Find where the given text appears and provide that cell's center as [x, y] coordinate. 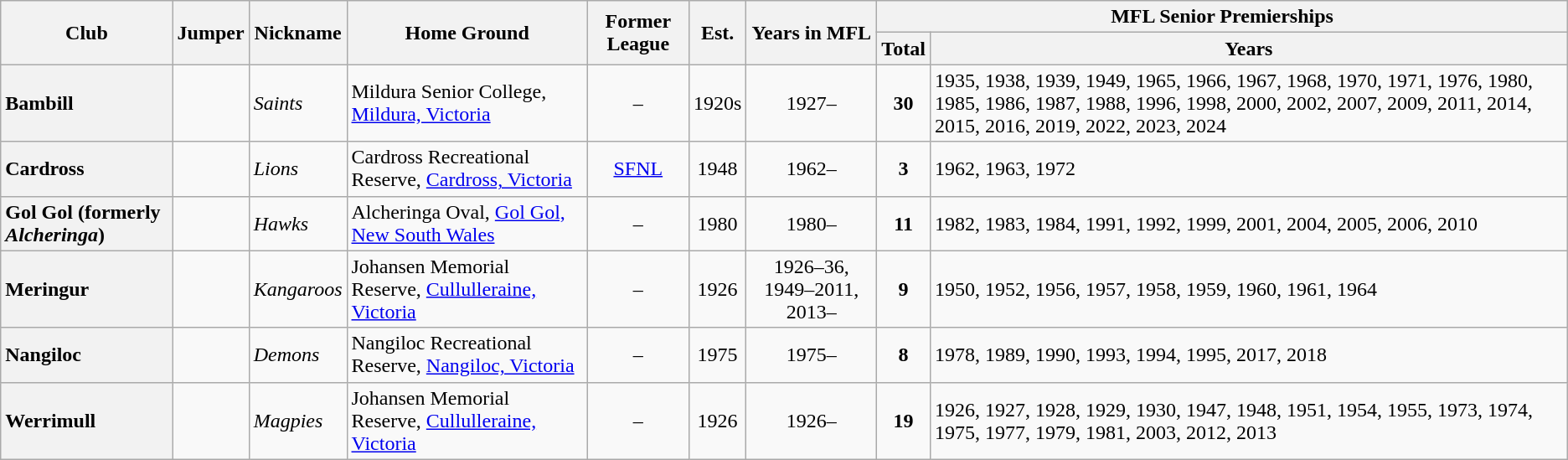
30 [904, 103]
1926, 1927, 1928, 1929, 1930, 1947, 1948, 1951, 1954, 1955, 1973, 1974, 1975, 1977, 1979, 1981, 2003, 2012, 2013 [1248, 421]
1926– [812, 421]
9 [904, 289]
Gol Gol (formerly Alcheringa) [87, 223]
Years [1248, 49]
11 [904, 223]
Mildura Senior College, Mildura, Victoria [467, 103]
1980 [717, 223]
1926–36, 1949–2011, 2013– [812, 289]
Years in MFL [812, 33]
Nangiloc [87, 355]
1948 [717, 169]
1962, 1963, 1972 [1248, 169]
Club [87, 33]
Hawks [298, 223]
1950, 1952, 1956, 1957, 1958, 1959, 1960, 1961, 1964 [1248, 289]
1962– [812, 169]
Home Ground [467, 33]
Cardross [87, 169]
Magpies [298, 421]
1975– [812, 355]
1975 [717, 355]
8 [904, 355]
Saints [298, 103]
Bambill [87, 103]
Kangaroos [298, 289]
Werrimull [87, 421]
MFL Senior Premierships [1222, 17]
Demons [298, 355]
3 [904, 169]
1920s [717, 103]
1927– [812, 103]
Total [904, 49]
Meringur [87, 289]
Alcheringa Oval, Gol Gol, New South Wales [467, 223]
Nickname [298, 33]
1982, 1983, 1984, 1991, 1992, 1999, 2001, 2004, 2005, 2006, 2010 [1248, 223]
1980– [812, 223]
Est. [717, 33]
Jumper [211, 33]
Nangiloc Recreational Reserve, Nangiloc, Victoria [467, 355]
Cardross Recreational Reserve, Cardross, Victoria [467, 169]
19 [904, 421]
Former League [638, 33]
SFNL [638, 169]
Lions [298, 169]
1978, 1989, 1990, 1993, 1994, 1995, 2017, 2018 [1248, 355]
